Detect which cell encompasses the target text, then output its [X, Y] center coordinate. 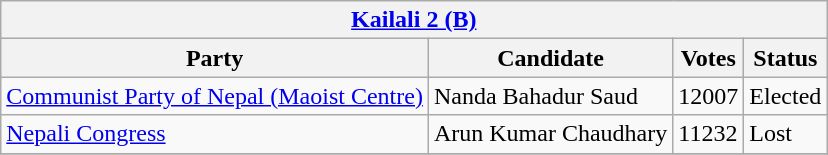
Nepali Congress [215, 134]
Status [786, 58]
Elected [786, 96]
Lost [786, 134]
Party [215, 58]
Arun Kumar Chaudhary [550, 134]
Communist Party of Nepal (Maoist Centre) [215, 96]
Kailali 2 (B) [414, 20]
11232 [708, 134]
Nanda Bahadur Saud [550, 96]
Candidate [550, 58]
Votes [708, 58]
12007 [708, 96]
